Find where the given text appears and provide that cell's center as [x, y] coordinate. 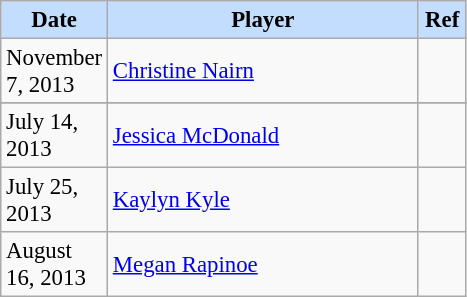
July 14, 2013 [54, 136]
Kaylyn Kyle [264, 200]
Player [264, 20]
August 16, 2013 [54, 264]
Christine Nairn [264, 72]
Megan Rapinoe [264, 264]
November 7, 2013 [54, 72]
July 25, 2013 [54, 200]
Date [54, 20]
Ref [442, 20]
Jessica McDonald [264, 136]
